Capture the cell that displays the provided text and extract its [x, y] central coordinate. 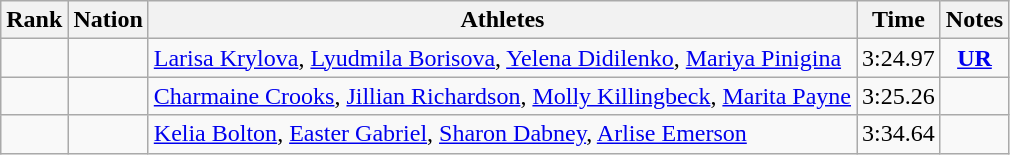
Notes [974, 20]
Time [899, 20]
3:25.26 [899, 96]
3:24.97 [899, 58]
UR [974, 58]
Athletes [502, 20]
Kelia Bolton, Easter Gabriel, Sharon Dabney, Arlise Emerson [502, 134]
Larisa Krylova, Lyudmila Borisova, Yelena Didilenko, Mariya Pinigina [502, 58]
Nation [108, 20]
3:34.64 [899, 134]
Charmaine Crooks, Jillian Richardson, Molly Killingbeck, Marita Payne [502, 96]
Rank [34, 20]
